Scan for the cell matching the given text and deliver its [x, y] coordinate at center. 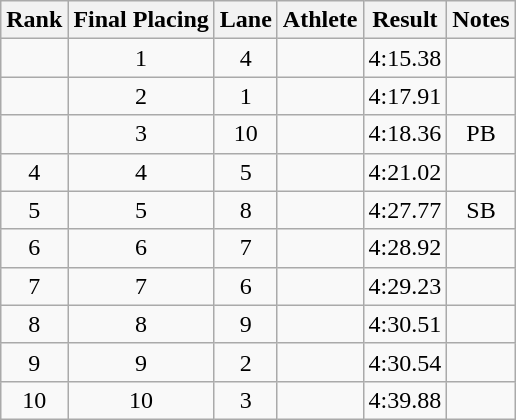
4:29.23 [405, 286]
PB [481, 134]
SB [481, 210]
4:27.77 [405, 210]
Result [405, 20]
Notes [481, 20]
Athlete [320, 20]
4:15.38 [405, 58]
4:28.92 [405, 248]
4:30.54 [405, 362]
4:30.51 [405, 324]
4:18.36 [405, 134]
Lane [246, 20]
Final Placing [141, 20]
4:39.88 [405, 400]
4:21.02 [405, 172]
4:17.91 [405, 96]
Rank [34, 20]
